Capture the cell that displays the provided text and extract its [x, y] central coordinate. 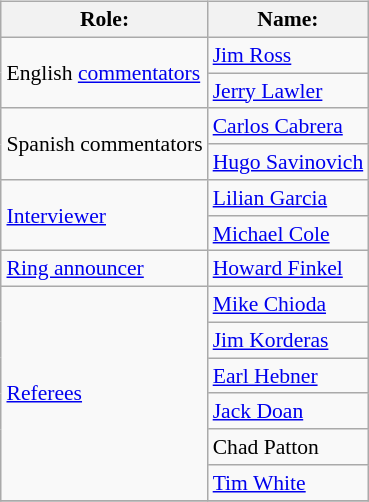
Jerry Lawler [288, 91]
Jim Korderas [288, 340]
Interviewer [104, 216]
Carlos Cabrera [288, 126]
Mike Chioda [288, 305]
Lilian Garcia [288, 198]
Howard Finkel [288, 269]
Name: [288, 20]
Jim Ross [288, 55]
English commentators [104, 72]
Jack Doan [288, 411]
Chad Patton [288, 447]
Spanish commentators [104, 144]
Tim White [288, 483]
Earl Hebner [288, 376]
Ring announcer [104, 269]
Referees [104, 394]
Hugo Savinovich [288, 162]
Michael Cole [288, 233]
Role: [104, 20]
